From the cell containing the given text, extract its center point as [X, Y] coordinate. 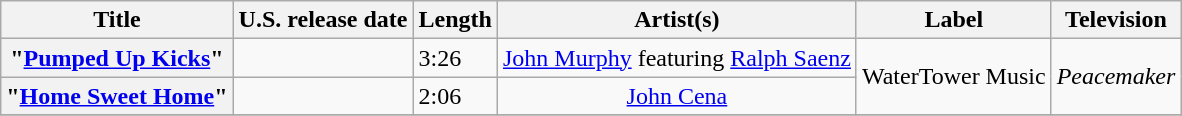
John Cena [676, 96]
Peacemaker [1116, 77]
John Murphy featuring Ralph Saenz [676, 58]
2:06 [455, 96]
WaterTower Music [954, 77]
3:26 [455, 58]
U.S. release date [323, 20]
Length [455, 20]
Artist(s) [676, 20]
"Home Sweet Home" [117, 96]
Television [1116, 20]
Title [117, 20]
Label [954, 20]
"Pumped Up Kicks" [117, 58]
